Determine the (x, y) coordinate at the center of the cell enclosing the given text.  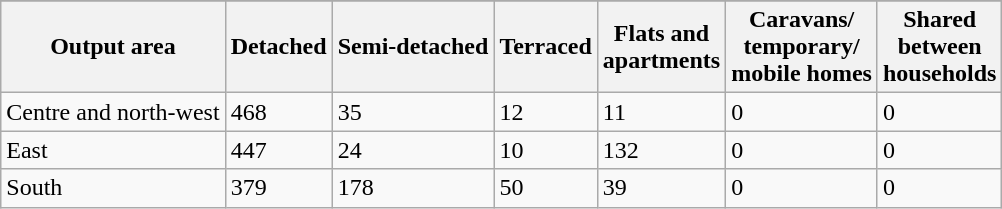
East (113, 150)
468 (278, 112)
Caravans/temporary/mobile homes (802, 47)
South (113, 188)
178 (413, 188)
Detached (278, 47)
11 (661, 112)
Terraced (546, 47)
39 (661, 188)
379 (278, 188)
132 (661, 150)
50 (546, 188)
Semi-detached (413, 47)
447 (278, 150)
Flats andapartments (661, 47)
35 (413, 112)
Output area (113, 47)
10 (546, 150)
Sharedbetween households (939, 47)
24 (413, 150)
12 (546, 112)
Centre and north-west (113, 112)
